Capture the cell that displays the provided text and extract its [X, Y] central coordinate. 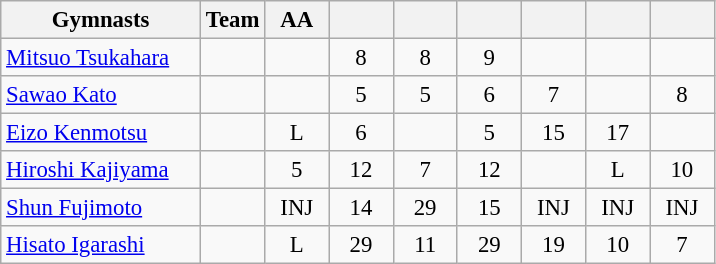
11 [425, 245]
17 [618, 133]
Hisato Igarashi [101, 245]
Shun Fujimoto [101, 208]
Eizo Kenmotsu [101, 133]
9 [489, 58]
19 [553, 245]
Mitsuo Tsukahara [101, 58]
Gymnasts [101, 20]
Sawao Kato [101, 95]
AA [297, 20]
Hiroshi Kajiyama [101, 170]
14 [361, 208]
Team [232, 20]
